Return (x, y) of the center of cell containing provided text 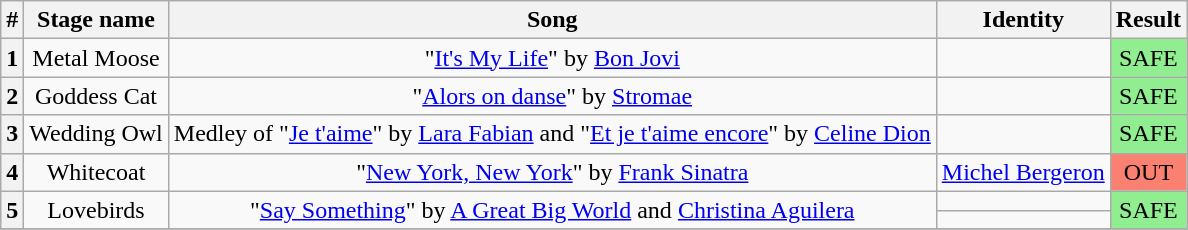
Song (552, 20)
"Say Something" by A Great Big World and Christina Aguilera (552, 210)
Lovebirds (96, 210)
"It's My Life" by Bon Jovi (552, 58)
Wedding Owl (96, 134)
Result (1148, 20)
Goddess Cat (96, 96)
Identity (1023, 20)
Michel Bergeron (1023, 172)
Stage name (96, 20)
Metal Moose (96, 58)
Medley of "Je t'aime" by Lara Fabian and "Et je t'aime encore" by Celine Dion (552, 134)
1 (12, 58)
2 (12, 96)
"Alors on danse" by Stromae (552, 96)
3 (12, 134)
Whitecoat (96, 172)
OUT (1148, 172)
4 (12, 172)
# (12, 20)
"New York, New York" by Frank Sinatra (552, 172)
5 (12, 210)
